Locate the cell with the specified text and output its (x, y) center coordinate. 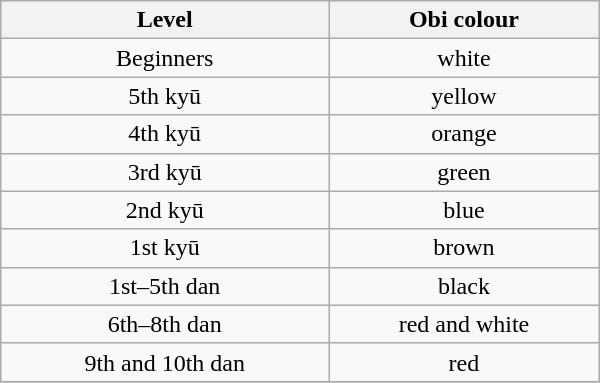
brown (464, 248)
3rd kyū (165, 172)
6th–8th dan (165, 324)
1st–5th dan (165, 286)
Beginners (165, 58)
Level (165, 20)
green (464, 172)
9th and 10th dan (165, 362)
red (464, 362)
red and white (464, 324)
orange (464, 134)
2nd kyū (165, 210)
black (464, 286)
Obi colour (464, 20)
4th kyū (165, 134)
blue (464, 210)
5th kyū (165, 96)
yellow (464, 96)
white (464, 58)
1st kyū (165, 248)
